Search for the cell housing the specified text and yield its (x, y) center coordinate. 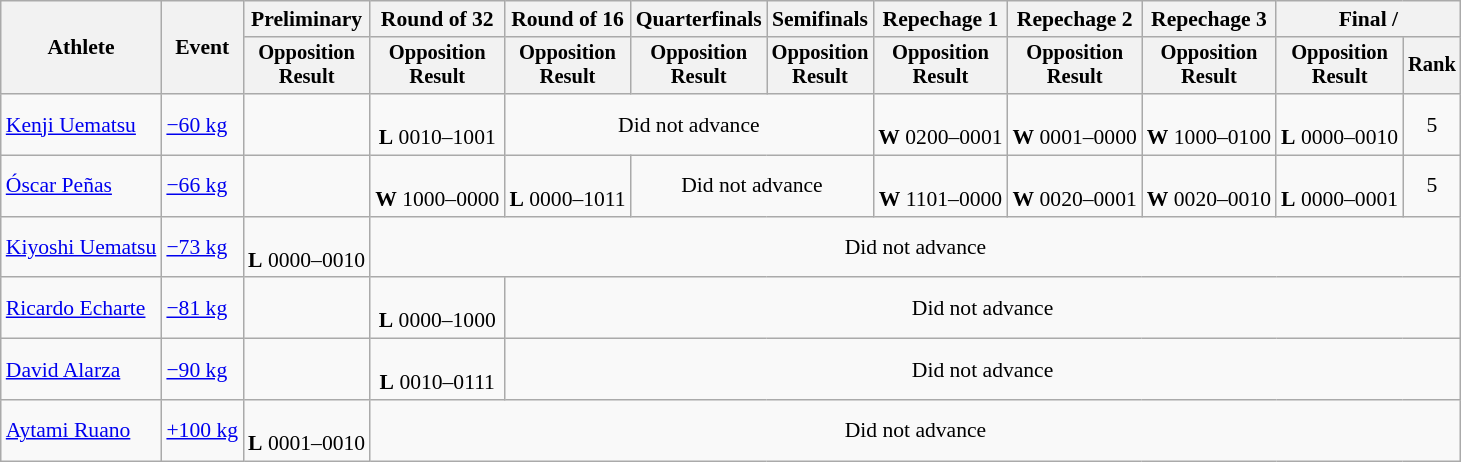
Repechage 1 (940, 19)
Round of 32 (437, 19)
W 1000–0000 (437, 186)
Final / (1368, 19)
W 0020–0001 (1075, 186)
L 0001–0010 (306, 430)
Athlete (82, 48)
+100 kg (202, 430)
Preliminary (306, 19)
−66 kg (202, 186)
L 0010–1001 (437, 124)
W 1101–0000 (940, 186)
David Alarza (82, 370)
Semifinals (820, 19)
L 0000–1000 (437, 308)
Quarterfinals (699, 19)
Kiyoshi Uematsu (82, 248)
Óscar Peñas (82, 186)
Aytami Ruano (82, 430)
W 0020–0010 (1209, 186)
W 0001–0000 (1075, 124)
Round of 16 (567, 19)
Rank (1432, 66)
−73 kg (202, 248)
W 0200–0001 (940, 124)
L 0010–0111 (437, 370)
−90 kg (202, 370)
L 0000–0001 (1340, 186)
−81 kg (202, 308)
Event (202, 48)
−60 kg (202, 124)
W 1000–0100 (1209, 124)
L 0000–1011 (567, 186)
Kenji Uematsu (82, 124)
Ricardo Echarte (82, 308)
Repechage 2 (1075, 19)
Repechage 3 (1209, 19)
